Return the [X, Y] coordinate for the center point of the cell that contains the specified text.  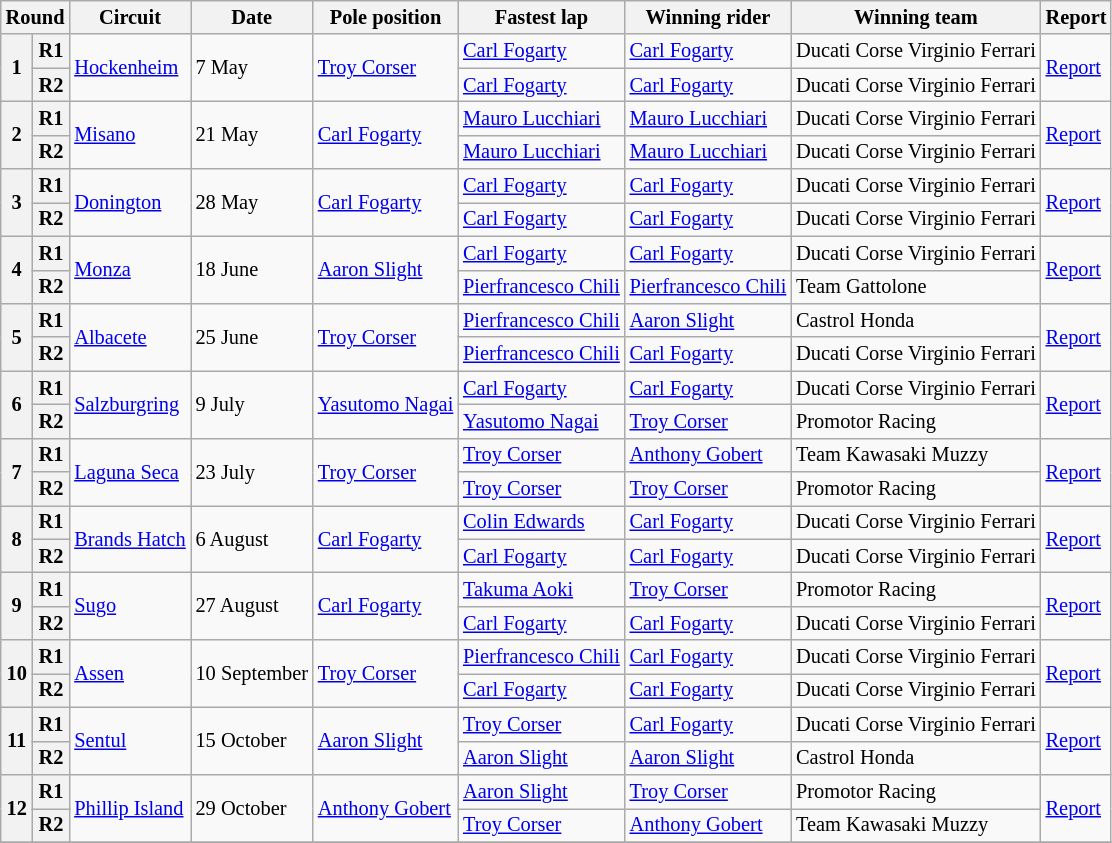
9 [17, 606]
21 May [252, 134]
5 [17, 336]
27 August [252, 606]
3 [17, 202]
Winning team [916, 17]
Winning rider [708, 17]
Round [36, 17]
Donington [130, 202]
15 October [252, 740]
10 September [252, 674]
7 May [252, 68]
Team Gattolone [916, 287]
Fastest lap [541, 17]
Circuit [130, 17]
Pole position [386, 17]
Misano [130, 134]
12 [17, 808]
29 October [252, 808]
Sentul [130, 740]
4 [17, 270]
Date [252, 17]
23 July [252, 472]
Monza [130, 270]
Colin Edwards [541, 522]
28 May [252, 202]
18 June [252, 270]
9 July [252, 404]
6 August [252, 538]
11 [17, 740]
10 [17, 674]
Assen [130, 674]
1 [17, 68]
Phillip Island [130, 808]
Salzburgring [130, 404]
Brands Hatch [130, 538]
7 [17, 472]
Hockenheim [130, 68]
25 June [252, 336]
2 [17, 134]
Takuma Aoki [541, 589]
8 [17, 538]
6 [17, 404]
Sugo [130, 606]
Laguna Seca [130, 472]
Albacete [130, 336]
